Search for the cell housing the specified text and yield its [X, Y] center coordinate. 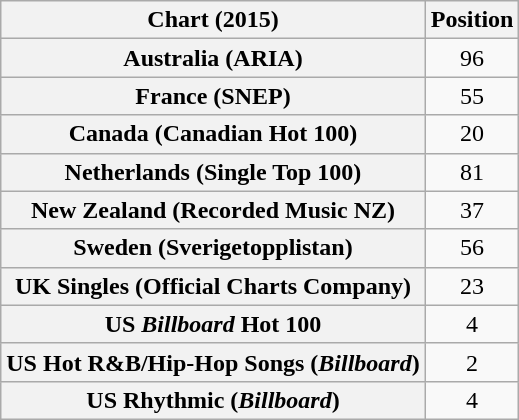
Chart (2015) [213, 20]
55 [472, 96]
New Zealand (Recorded Music NZ) [213, 210]
23 [472, 286]
20 [472, 134]
US Hot R&B/Hip-Hop Songs (Billboard) [213, 362]
UK Singles (Official Charts Company) [213, 286]
81 [472, 172]
2 [472, 362]
Sweden (Sverigetopplistan) [213, 248]
Position [472, 20]
56 [472, 248]
Canada (Canadian Hot 100) [213, 134]
France (SNEP) [213, 96]
US Billboard Hot 100 [213, 324]
37 [472, 210]
US Rhythmic (Billboard) [213, 400]
Australia (ARIA) [213, 58]
96 [472, 58]
Netherlands (Single Top 100) [213, 172]
